Search for the cell housing the specified text and yield its [X, Y] center coordinate. 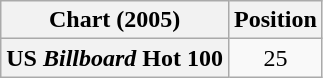
Chart (2005) [115, 20]
Position [276, 20]
25 [276, 58]
US Billboard Hot 100 [115, 58]
